Return the [x, y] coordinate for the center point of the cell that contains the specified text.  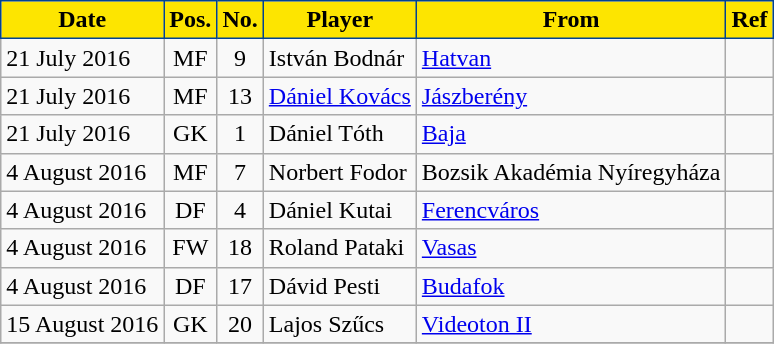
7 [240, 172]
Dániel Kutai [340, 210]
Pos. [190, 20]
Player [340, 20]
Dániel Kovács [340, 96]
15 August 2016 [82, 324]
Dávid Pesti [340, 286]
Bozsik Akadémia Nyíregyháza [571, 172]
20 [240, 324]
Ferencváros [571, 210]
Roland Pataki [340, 248]
1 [240, 134]
Budafok [571, 286]
4 [240, 210]
Norbert Fodor [340, 172]
Baja [571, 134]
FW [190, 248]
Videoton II [571, 324]
István Bodnár [340, 58]
9 [240, 58]
Date [82, 20]
17 [240, 286]
Dániel Tóth [340, 134]
No. [240, 20]
Ref [750, 20]
Vasas [571, 248]
Jászberény [571, 96]
From [571, 20]
Lajos Szűcs [340, 324]
Hatvan [571, 58]
13 [240, 96]
18 [240, 248]
